Provide the (x, y) coordinate of the cell's center where the given text is located.  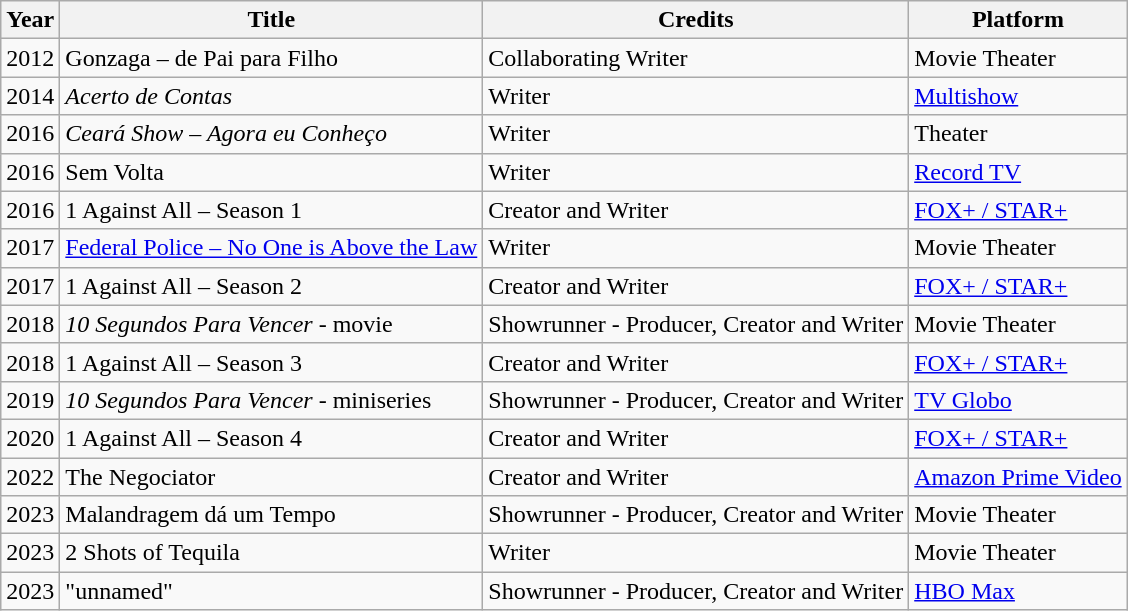
Sem Volta (272, 172)
Federal Police – No One is Above the Law (272, 248)
Acerto de Contas (272, 96)
10 Segundos Para Vencer - miniseries (272, 400)
1 Against All – Season 3 (272, 362)
2020 (30, 438)
Collaborating Writer (696, 58)
Platform (1018, 20)
Amazon Prime Video (1018, 477)
HBO Max (1018, 591)
Malandragem dá um Tempo (272, 515)
Ceará Show – Agora eu Conheço (272, 134)
Record TV (1018, 172)
10 Segundos Para Vencer - movie (272, 324)
Gonzaga – de Pai para Filho (272, 58)
2022 (30, 477)
1 Against All – Season 2 (272, 286)
2 Shots of Tequila (272, 553)
The Negociator (272, 477)
Year (30, 20)
Multishow (1018, 96)
"unnamed" (272, 591)
2019 (30, 400)
2014 (30, 96)
2012 (30, 58)
TV Globo (1018, 400)
Credits (696, 20)
Title (272, 20)
1 Against All – Season 4 (272, 438)
1 Against All – Season 1 (272, 210)
Theater (1018, 134)
